For the text-containing cell, return its midpoint in [X, Y] coordinate format. 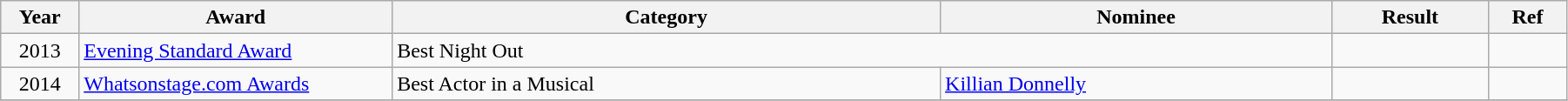
Whatsonstage.com Awards [236, 84]
Best Night Out [862, 50]
Ref [1527, 17]
2014 [40, 84]
Best Actor in a Musical [667, 84]
Year [40, 17]
2013 [40, 50]
Result [1410, 17]
Category [667, 17]
Award [236, 17]
Nominee [1136, 17]
Killian Donnelly [1136, 84]
Evening Standard Award [236, 50]
